Return (X, Y) of the center of cell containing provided text 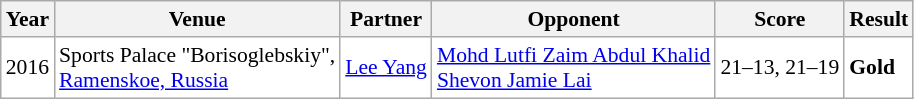
Year (28, 19)
Sports Palace "Borisoglebskiy",Ramenskoe, Russia (197, 68)
Partner (386, 19)
21–13, 21–19 (780, 68)
2016 (28, 68)
Lee Yang (386, 68)
Gold (878, 68)
Score (780, 19)
Result (878, 19)
Opponent (574, 19)
Mohd Lutfi Zaim Abdul Khalid Shevon Jamie Lai (574, 68)
Venue (197, 19)
